Output the (x, y) coordinate of the center of the cell containing the given text.  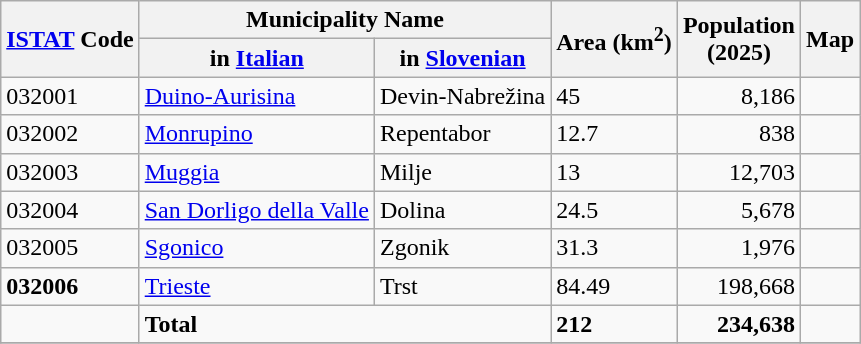
31.3 (614, 248)
1,976 (738, 248)
in Slovenian (462, 58)
032005 (70, 248)
13 (614, 172)
Duino-Aurisina (256, 96)
838 (738, 134)
12,703 (738, 172)
032006 (70, 286)
Sgonico (256, 248)
198,668 (738, 286)
Milje (462, 172)
032002 (70, 134)
24.5 (614, 210)
Total (345, 324)
Muggia (256, 172)
5,678 (738, 210)
032001 (70, 96)
45 (614, 96)
in Italian (256, 58)
234,638 (738, 324)
ISTAT Code (70, 39)
Trieste (256, 286)
032003 (70, 172)
San Dorligo della Valle (256, 210)
84.49 (614, 286)
12.7 (614, 134)
Dolina (462, 210)
Municipality Name (345, 20)
Monrupino (256, 134)
Repentabor (462, 134)
Area (km2) (614, 39)
Zgonik (462, 248)
Map (830, 39)
032004 (70, 210)
Population (2025) (738, 39)
212 (614, 324)
8,186 (738, 96)
Trst (462, 286)
Devin-Nabrežina (462, 96)
